Return (X, Y) of the center of cell containing provided text 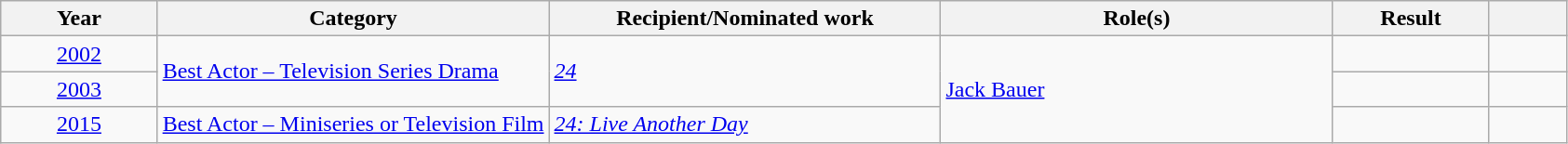
Jack Bauer (1137, 89)
Year (79, 19)
Best Actor – Miniseries or Television Film (354, 124)
Category (354, 19)
Recipient/Nominated work (744, 19)
2015 (79, 124)
Result (1411, 19)
Role(s) (1137, 19)
2002 (79, 54)
24 (744, 72)
2003 (79, 89)
Best Actor – Television Series Drama (354, 72)
24: Live Another Day (744, 124)
